Determine the (x, y) coordinate at the center of the cell enclosing the given text.  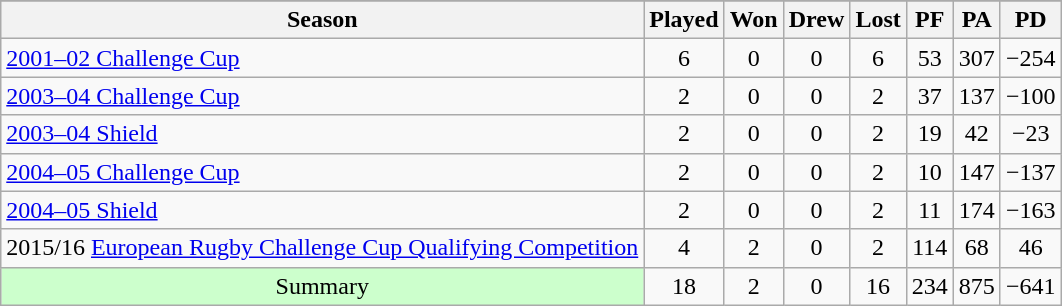
2003–04 Shield (322, 134)
Summary (322, 286)
234 (930, 286)
18 (684, 286)
−641 (1030, 286)
19 (930, 134)
Season (322, 20)
174 (976, 210)
−100 (1030, 96)
−163 (1030, 210)
Drew (816, 20)
2003–04 Challenge Cup (322, 96)
16 (878, 286)
−137 (1030, 172)
10 (930, 172)
Lost (878, 20)
Played (684, 20)
875 (976, 286)
137 (976, 96)
2004–05 Challenge Cup (322, 172)
42 (976, 134)
4 (684, 248)
37 (930, 96)
Won (754, 20)
PF (930, 20)
46 (1030, 248)
53 (930, 58)
2004–05 Shield (322, 210)
147 (976, 172)
PA (976, 20)
−23 (1030, 134)
68 (976, 248)
11 (930, 210)
2015/16 European Rugby Challenge Cup Qualifying Competition (322, 248)
2001–02 Challenge Cup (322, 58)
307 (976, 58)
114 (930, 248)
−254 (1030, 58)
PD (1030, 20)
